Detect which cell encompasses the target text, then output its [x, y] center coordinate. 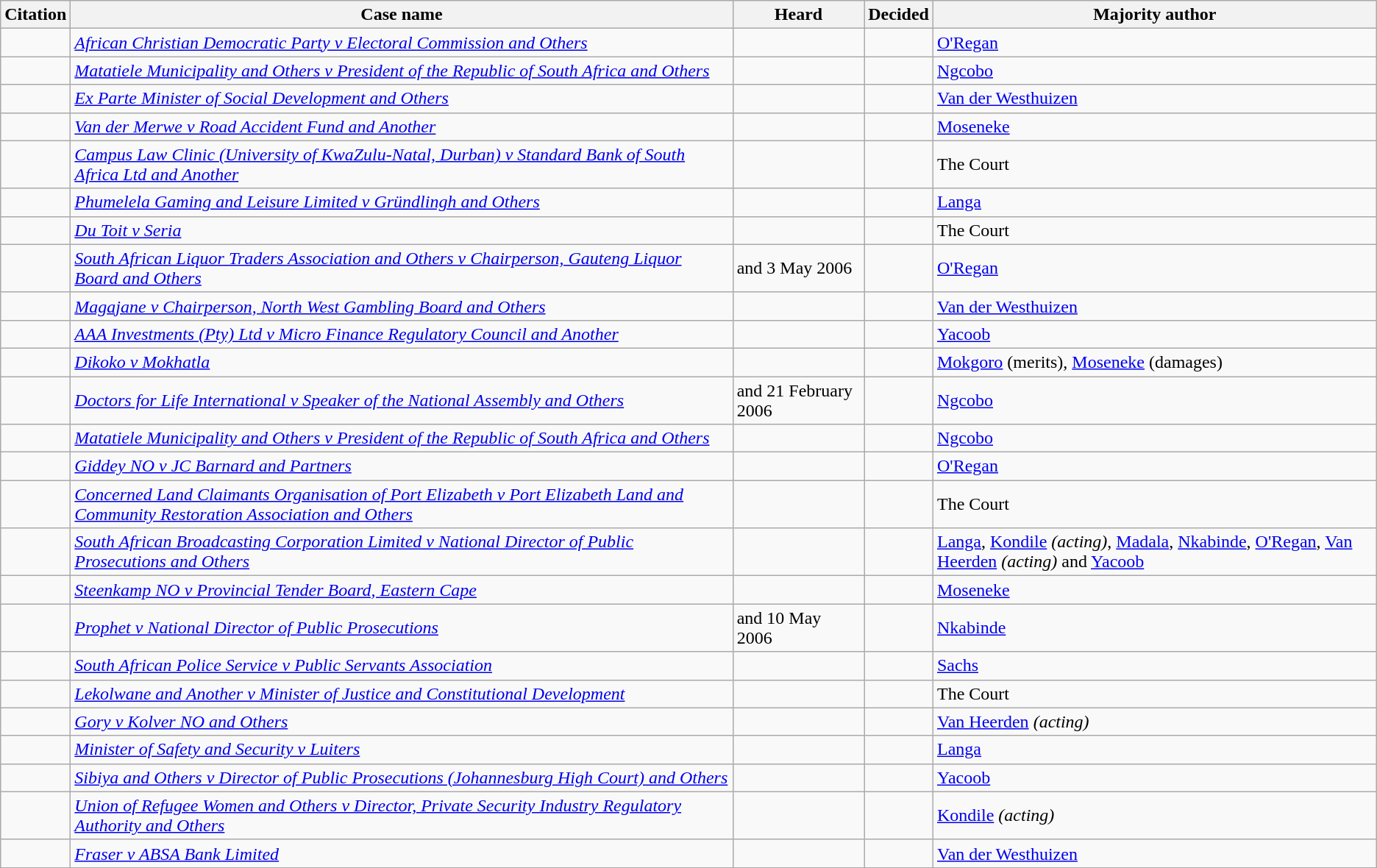
Union of Refugee Women and Others v Director, Private Security Industry Regulatory Authority and Others [402, 815]
Fraser v ABSA Bank Limited [402, 853]
South African Police Service v Public Servants Association [402, 666]
Kondile (acting) [1155, 815]
Van der Merwe v Road Accident Fund and Another [402, 127]
Gory v Kolver NO and Others [402, 722]
Minister of Safety and Security v Luiters [402, 750]
Decided [899, 15]
Nkabinde [1155, 628]
South African Liquor Traders Association and Others v Chairperson, Gauteng Liquor Board and Others [402, 268]
Ex Parte Minister of Social Development and Others [402, 99]
Magajane v Chairperson, North West Gambling Board and Others [402, 306]
and 21 February 2006 [799, 400]
Sachs [1155, 666]
Case name [402, 15]
Van Heerden (acting) [1155, 722]
Dikoko v Mokhatla [402, 362]
South African Broadcasting Corporation Limited v National Director of Public Prosecutions and Others [402, 552]
Langa, Kondile (acting), Madala, Nkabinde, O'Regan, Van Heerden (acting) and Yacoob [1155, 552]
African Christian Democratic Party v Electoral Commission and Others [402, 43]
Mokgoro (merits), Moseneke (damages) [1155, 362]
Steenkamp NO v Provincial Tender Board, Eastern Cape [402, 590]
Sibiya and Others v Director of Public Prosecutions (Johannesburg High Court) and Others [402, 778]
and 3 May 2006 [799, 268]
Du Toit v Seria [402, 230]
Lekolwane and Another v Minister of Justice and Constitutional Development [402, 694]
Concerned Land Claimants Organisation of Port Elizabeth v Port Elizabeth Land and Community Restoration Association and Others [402, 505]
Heard [799, 15]
Prophet v National Director of Public Prosecutions [402, 628]
AAA Investments (Pty) Ltd v Micro Finance Regulatory Council and Another [402, 334]
Giddey NO v JC Barnard and Partners [402, 466]
Majority author [1155, 15]
Citation [35, 15]
Campus Law Clinic (University of KwaZulu-Natal, Durban) v Standard Bank of South Africa Ltd and Another [402, 165]
Doctors for Life International v Speaker of the National Assembly and Others [402, 400]
Phumelela Gaming and Leisure Limited v Gründlingh and Others [402, 202]
and 10 May 2006 [799, 628]
